Return the [X, Y] coordinate for the center point of the cell that contains the specified text.  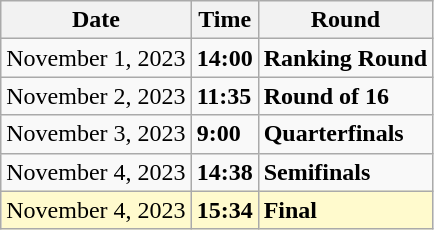
Round [345, 20]
Quarterfinals [345, 134]
November 2, 2023 [96, 96]
November 1, 2023 [96, 58]
Semifinals [345, 172]
11:35 [224, 96]
Round of 16 [345, 96]
Ranking Round [345, 58]
15:34 [224, 210]
November 3, 2023 [96, 134]
Date [96, 20]
14:00 [224, 58]
14:38 [224, 172]
Final [345, 210]
9:00 [224, 134]
Time [224, 20]
